Return the [X, Y] coordinate for the center point of the cell that contains the specified text.  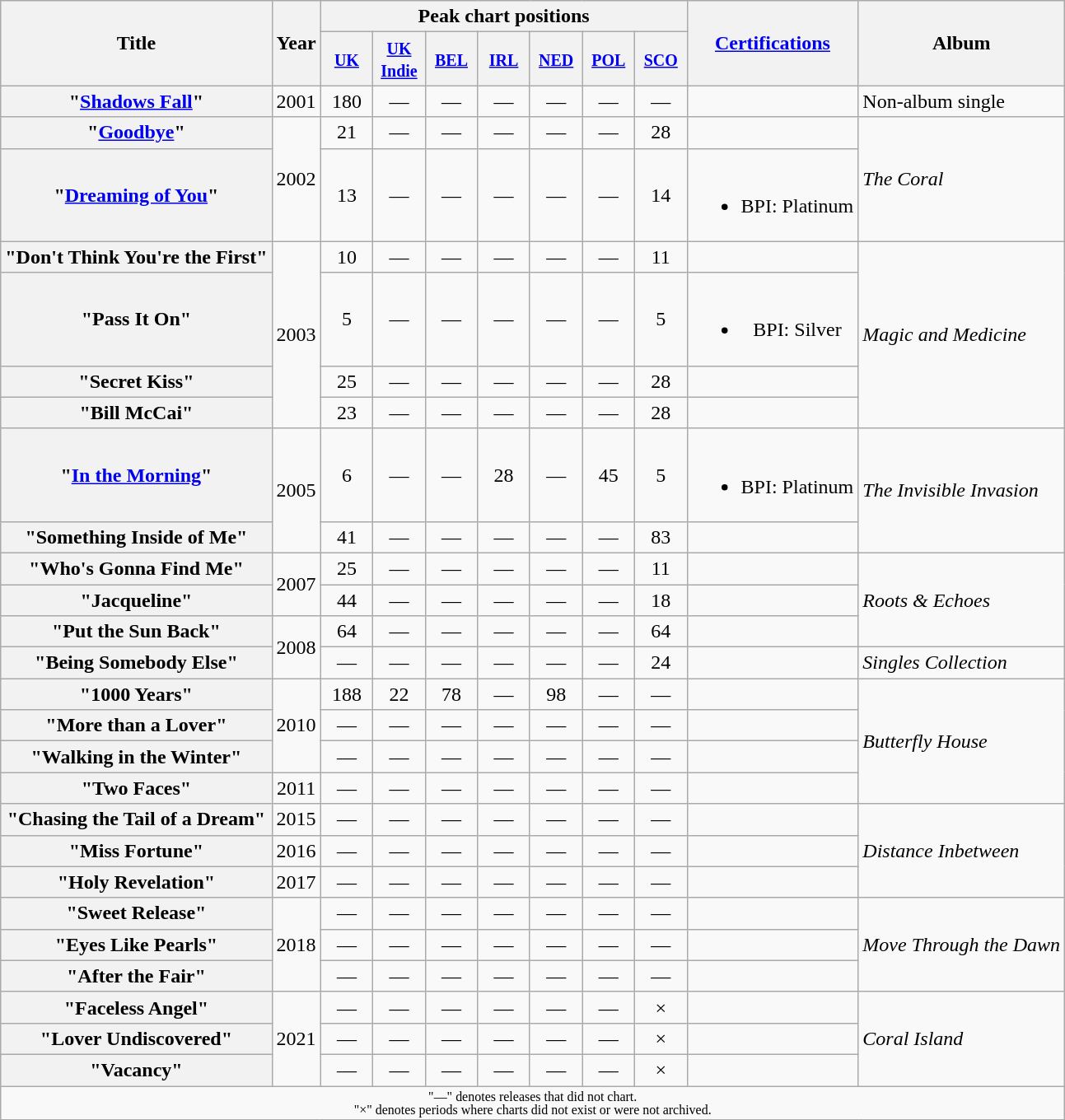
10 [347, 257]
"Dreaming of You" [137, 194]
"Secret Kiss" [137, 381]
"Walking in the Winter" [137, 757]
"Don't Think You're the First" [137, 257]
BPI: Silver [773, 320]
"Something Inside of Me" [137, 537]
83 [661, 537]
"—" denotes releases that did not chart."×" denotes periods where charts did not exist or were not archived. [533, 1102]
"1000 Years" [137, 694]
"Bill McCai" [137, 413]
22 [399, 694]
IRL [504, 59]
21 [347, 133]
"Being Somebody Else" [137, 663]
"Vacancy" [137, 1070]
"Lover Undiscovered" [137, 1038]
41 [347, 537]
180 [347, 101]
"Who's Gonna Find Me" [137, 568]
24 [661, 663]
"Sweet Release" [137, 913]
Non-album single [962, 101]
98 [556, 694]
"Holy Revelation" [137, 882]
13 [347, 194]
2015 [297, 819]
"In the Morning" [137, 474]
UKIndie [399, 59]
Album [962, 43]
POL [609, 59]
"After the Fair" [137, 976]
"Two Faces" [137, 788]
18 [661, 600]
Peak chart positions [504, 16]
Title [137, 43]
Roots & Echoes [962, 600]
"Jacqueline" [137, 600]
"Goodbye" [137, 133]
78 [451, 694]
2021 [297, 1038]
2010 [297, 726]
Move Through the Dawn [962, 945]
23 [347, 413]
Year [297, 43]
"Shadows Fall" [137, 101]
"Pass It On" [137, 320]
The Coral [962, 180]
188 [347, 694]
2011 [297, 788]
2002 [297, 180]
UK [347, 59]
NED [556, 59]
"Eyes Like Pearls" [137, 945]
14 [661, 194]
2007 [297, 584]
2001 [297, 101]
2005 [297, 491]
2003 [297, 334]
Butterfly House [962, 741]
SCO [661, 59]
2018 [297, 945]
2008 [297, 647]
6 [347, 474]
Magic and Medicine [962, 334]
45 [609, 474]
BEL [451, 59]
"Chasing the Tail of a Dream" [137, 819]
2016 [297, 851]
Certifications [773, 43]
44 [347, 600]
The Invisible Invasion [962, 491]
"Put the Sun Back" [137, 632]
Singles Collection [962, 663]
Coral Island [962, 1038]
Distance Inbetween [962, 851]
"More than a Lover" [137, 726]
"Miss Fortune" [137, 851]
"Faceless Angel" [137, 1007]
2017 [297, 882]
